Scan for the cell matching the given text and deliver its [X, Y] coordinate at center. 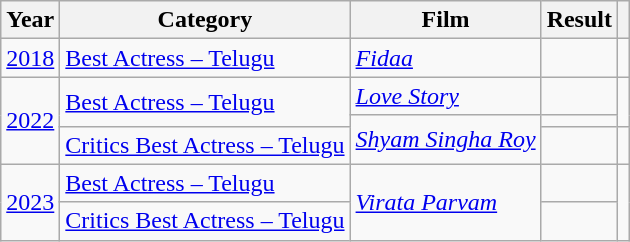
Category [205, 20]
2022 [30, 120]
Virata Parvam [446, 202]
2023 [30, 202]
Year [30, 20]
Love Story [446, 96]
Shyam Singha Roy [446, 140]
Film [446, 20]
Fidaa [446, 58]
2018 [30, 58]
Result [579, 20]
